Locate the cell with the specified text and output its (x, y) center coordinate. 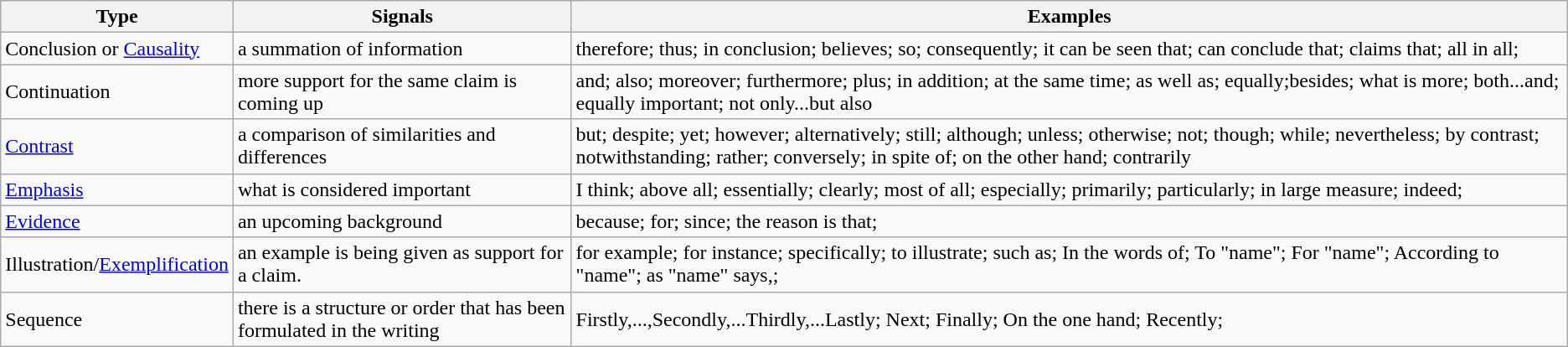
because; for; since; the reason is that; (1069, 221)
an upcoming background (402, 221)
Type (117, 17)
Sequence (117, 319)
a comparison of similarities and differences (402, 146)
Illustration/Exemplification (117, 265)
Emphasis (117, 189)
there is a structure or order that has been formulated in the writing (402, 319)
an example is being given as support for a claim. (402, 265)
therefore; thus; in conclusion; believes; so; consequently; it can be seen that; can conclude that; claims that; all in all; (1069, 49)
I think; above all; essentially; clearly; most of all; especially; primarily; particularly; in large measure; indeed; (1069, 189)
a summation of information (402, 49)
what is considered important (402, 189)
more support for the same claim is coming up (402, 92)
for example; for instance; specifically; to illustrate; such as; In the words of; To "name"; For "name"; According to "name"; as "name" says,; (1069, 265)
Signals (402, 17)
Contrast (117, 146)
Evidence (117, 221)
Examples (1069, 17)
Conclusion or Causality (117, 49)
Continuation (117, 92)
Firstly,...,Secondly,...Thirdly,...Lastly; Next; Finally; On the one hand; Recently; (1069, 319)
